Pinpoint the cell where the given text exists, returning its [x, y] midpoint coordinate. 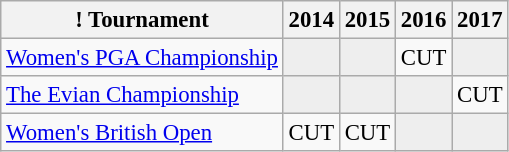
Women's PGA Championship [142, 58]
The Evian Championship [142, 95]
2015 [367, 20]
Women's British Open [142, 133]
2017 [480, 20]
2014 [311, 20]
! Tournament [142, 20]
2016 [424, 20]
